Return [x, y] of the center of cell containing provided text 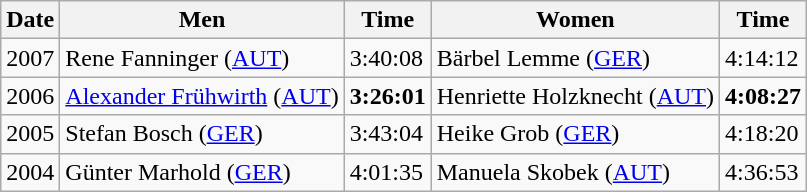
3:43:04 [388, 134]
Men [202, 20]
Alexander Frühwirth (AUT) [202, 96]
Günter Marhold (GER) [202, 172]
2005 [30, 134]
3:40:08 [388, 58]
Manuela Skobek (AUT) [575, 172]
4:14:12 [764, 58]
Bärbel Lemme (GER) [575, 58]
4:36:53 [764, 172]
4:18:20 [764, 134]
Stefan Bosch (GER) [202, 134]
2004 [30, 172]
3:26:01 [388, 96]
Women [575, 20]
Henriette Holzknecht (AUT) [575, 96]
Date [30, 20]
4:01:35 [388, 172]
2007 [30, 58]
Rene Fanninger (AUT) [202, 58]
4:08:27 [764, 96]
2006 [30, 96]
Heike Grob (GER) [575, 134]
